Return (X, Y) of the center of cell containing provided text 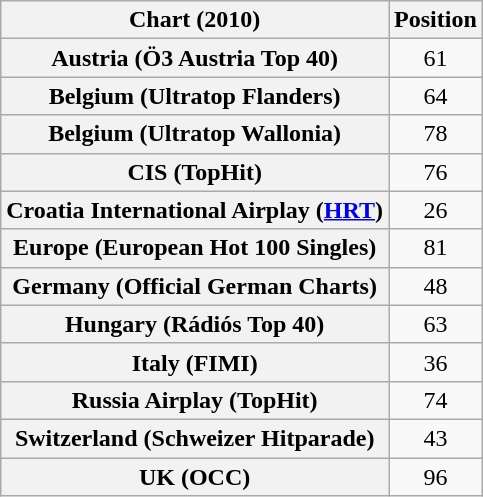
Germany (Official German Charts) (195, 286)
43 (436, 438)
CIS (TopHit) (195, 172)
96 (436, 477)
61 (436, 58)
81 (436, 248)
Italy (FIMI) (195, 362)
Russia Airplay (TopHit) (195, 400)
78 (436, 134)
64 (436, 96)
Hungary (Rádiós Top 40) (195, 324)
UK (OCC) (195, 477)
36 (436, 362)
Chart (2010) (195, 20)
48 (436, 286)
63 (436, 324)
Position (436, 20)
Belgium (Ultratop Flanders) (195, 96)
26 (436, 210)
Croatia International Airplay (HRT) (195, 210)
Europe (European Hot 100 Singles) (195, 248)
Switzerland (Schweizer Hitparade) (195, 438)
Belgium (Ultratop Wallonia) (195, 134)
Austria (Ö3 Austria Top 40) (195, 58)
74 (436, 400)
76 (436, 172)
